From the cell containing the given text, extract its center point as [x, y] coordinate. 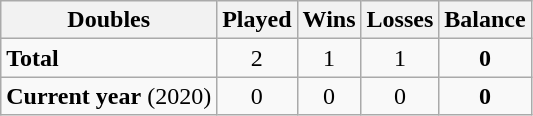
2 [257, 58]
Doubles [109, 20]
Losses [400, 20]
Total [109, 58]
Current year (2020) [109, 96]
Wins [329, 20]
Played [257, 20]
Balance [485, 20]
